Output the (x, y) coordinate of the center of the cell containing the given text.  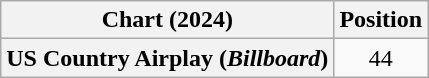
Chart (2024) (168, 20)
US Country Airplay (Billboard) (168, 58)
44 (381, 58)
Position (381, 20)
